Locate the cell with the specified text and output its [x, y] center coordinate. 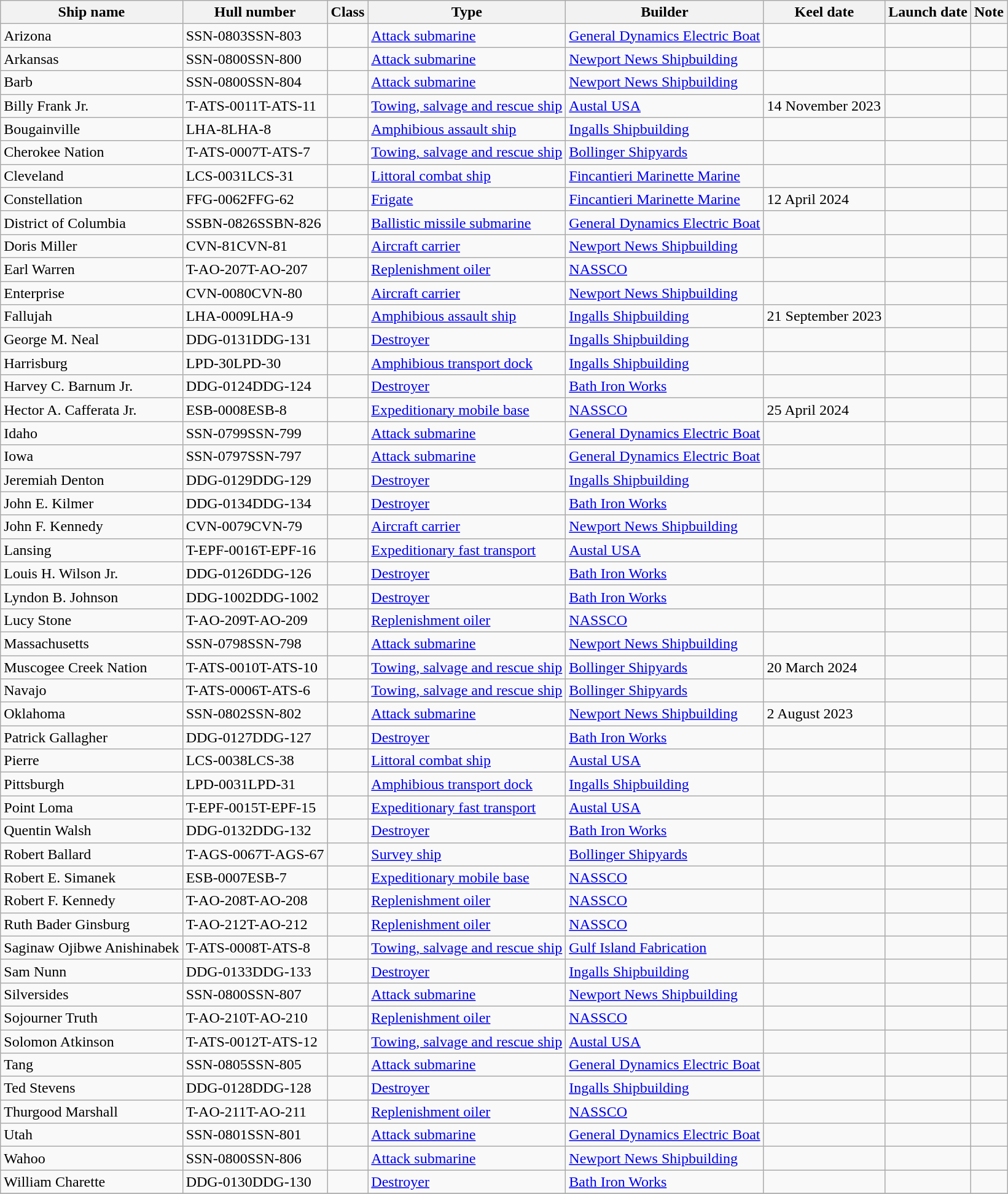
Ballistic missile submarine [467, 222]
T-ATS-0007T-ATS-7 [255, 152]
LPD-0031LPD-31 [255, 784]
LPD-30LPD-30 [255, 363]
25 April 2024 [824, 410]
SSN-0805SSN-805 [255, 1065]
Arkansas [92, 59]
Launch date [928, 12]
Lucy Stone [92, 620]
Bougainville [92, 129]
Fallujah [92, 316]
LCS-0038LCS-38 [255, 761]
T-AO-207T-AO-207 [255, 269]
SSN-0797SSN-797 [255, 457]
Billy Frank Jr. [92, 106]
CVN-81CVN-81 [255, 246]
Type [467, 12]
ESB-0007ESB-7 [255, 878]
T-ATS-0011T-ATS-11 [255, 106]
T-EPF-0016T-EPF-16 [255, 550]
T-ATS-0008T-ATS-8 [255, 948]
Ship name [92, 12]
21 September 2023 [824, 316]
T-AO-212T-AO-212 [255, 924]
Harrisburg [92, 363]
Ruth Bader Ginsburg [92, 924]
DDG-0133DDG-133 [255, 971]
William Charette [92, 1182]
Saginaw Ojibwe Anishinabek [92, 948]
Tang [92, 1065]
Navajo [92, 691]
DDG-0126DDG-126 [255, 573]
T-ATS-0010T-ATS-10 [255, 667]
T-ATS-0012T-ATS-12 [255, 1042]
Iowa [92, 457]
Barb [92, 82]
20 March 2024 [824, 667]
Arizona [92, 36]
T-EPF-0015T-EPF-15 [255, 807]
T-AO-211T-AO-211 [255, 1112]
CVN-0080CVN-80 [255, 293]
Pierre [92, 761]
John F. Kennedy [92, 527]
SSN-0802SSN-802 [255, 714]
SSN-0801SSN-801 [255, 1135]
Massachusetts [92, 643]
DDG-0128DDG-128 [255, 1088]
LHA-8LHA-8 [255, 129]
SSN-0799SSN-799 [255, 433]
Gulf Island Fabrication [665, 948]
T-AO-209T-AO-209 [255, 620]
District of Columbia [92, 222]
DDG-0129DDG-129 [255, 480]
SSN-0800SSN-806 [255, 1158]
DDG-0127DDG-127 [255, 737]
Pittsburgh [92, 784]
Robert E. Simanek [92, 878]
SSN-0803SSN-803 [255, 36]
T-ATS-0006T-ATS-6 [255, 691]
Patrick Gallagher [92, 737]
Muscogee Creek Nation [92, 667]
John E. Kilmer [92, 503]
Idaho [92, 433]
Hull number [255, 12]
Constellation [92, 199]
FFG-0062FFG-62 [255, 199]
T-AO-208T-AO-208 [255, 901]
SSN-0798SSN-798 [255, 643]
Point Loma [92, 807]
Sojourner Truth [92, 1018]
DDG-0131DDG-131 [255, 340]
CVN-0079CVN-79 [255, 527]
Thurgood Marshall [92, 1112]
Robert Ballard [92, 854]
Jeremiah Denton [92, 480]
Hector A. Cafferata Jr. [92, 410]
Oklahoma [92, 714]
T-AO-210T-AO-210 [255, 1018]
DDG-0134DDG-134 [255, 503]
Frigate [467, 199]
Enterprise [92, 293]
Lansing [92, 550]
DDG-1002DDG-1002 [255, 597]
DDG-0130DDG-130 [255, 1182]
Louis H. Wilson Jr. [92, 573]
SSBN-0826SSBN-826 [255, 222]
Sam Nunn [92, 971]
Wahoo [92, 1158]
LHA-0009LHA-9 [255, 316]
LCS-0031LCS-31 [255, 176]
Keel date [824, 12]
Silversides [92, 994]
Cherokee Nation [92, 152]
2 August 2023 [824, 714]
Class [348, 12]
DDG-0124DDG-124 [255, 387]
Builder [665, 12]
12 April 2024 [824, 199]
Solomon Atkinson [92, 1042]
SSN-0800SSN-807 [255, 994]
Quentin Walsh [92, 831]
Survey ship [467, 854]
Earl Warren [92, 269]
DDG-0132DDG-132 [255, 831]
George M. Neal [92, 340]
Lyndon B. Johnson [92, 597]
Note [989, 12]
Doris Miller [92, 246]
Cleveland [92, 176]
Utah [92, 1135]
SSN-0800SSN-800 [255, 59]
Harvey C. Barnum Jr. [92, 387]
Robert F. Kennedy [92, 901]
Ted Stevens [92, 1088]
ESB-0008ESB-8 [255, 410]
14 November 2023 [824, 106]
T-AGS-0067T-AGS-67 [255, 854]
SSN-0800SSN-804 [255, 82]
